Determine the (X, Y) coordinate at the center of the cell enclosing the given text.  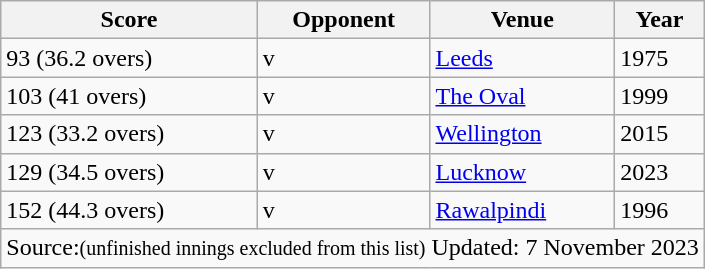
103 (41 overs) (130, 96)
123 (33.2 overs) (130, 134)
Leeds (522, 58)
152 (44.3 overs) (130, 210)
Lucknow (522, 172)
129 (34.5 overs) (130, 172)
2023 (660, 172)
2015 (660, 134)
Score (130, 20)
Rawalpindi (522, 210)
Wellington (522, 134)
Venue (522, 20)
Opponent (344, 20)
1996 (660, 210)
Year (660, 20)
1999 (660, 96)
93 (36.2 overs) (130, 58)
Source:(unfinished innings excluded from this list) Updated: 7 November 2023 (353, 248)
1975 (660, 58)
The Oval (522, 96)
